Extract the (x, y) coordinate from the center of the cell holding the provided text.  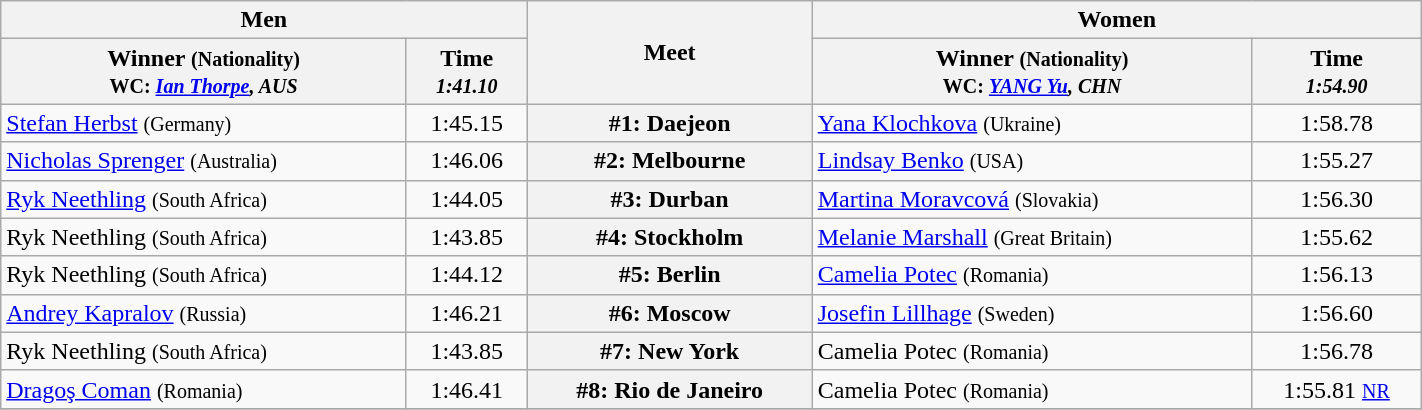
Time1:54.90 (1336, 72)
Winner (Nationality) WC: Ian Thorpe, AUS (204, 72)
Melanie Marshall (Great Britain) (1032, 237)
Josefin Lillhage (Sweden) (1032, 313)
Time 1:41.10 (466, 72)
1:55.27 (1336, 161)
Martina Moravcová (Slovakia) (1032, 199)
1:46.21 (466, 313)
1:45.15 (466, 123)
Andrey Kapralov (Russia) (204, 313)
1:56.13 (1336, 275)
1:46.06 (466, 161)
1:56.30 (1336, 199)
#4: Stockholm (670, 237)
1:44.05 (466, 199)
Women (1116, 20)
Winner (Nationality)WC: YANG Yu, CHN (1032, 72)
1:55.81 NR (1336, 389)
#1: Daejeon (670, 123)
1:44.12 (466, 275)
1:58.78 (1336, 123)
Meet (670, 52)
1:56.78 (1336, 351)
#6: Moscow (670, 313)
Lindsay Benko (USA) (1032, 161)
Yana Klochkova (Ukraine) (1032, 123)
1:46.41 (466, 389)
Men (264, 20)
Nicholas Sprenger (Australia) (204, 161)
#8: Rio de Janeiro (670, 389)
Dragoş Coman (Romania) (204, 389)
1:56.60 (1336, 313)
Stefan Herbst (Germany) (204, 123)
#7: New York (670, 351)
#2: Melbourne (670, 161)
#5: Berlin (670, 275)
#3: Durban (670, 199)
1:55.62 (1336, 237)
